Locate the cell with the specified text and output its (x, y) center coordinate. 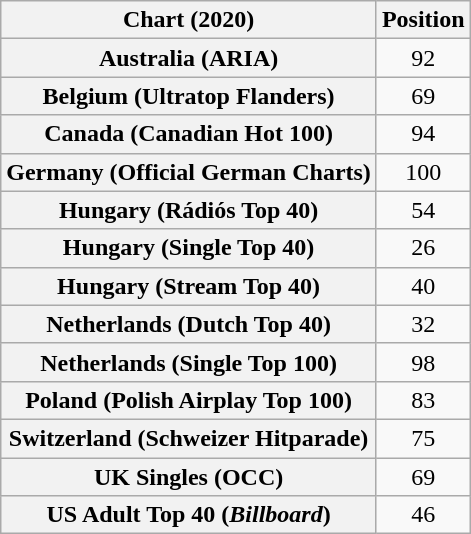
54 (423, 210)
46 (423, 515)
Hungary (Rádiós Top 40) (189, 210)
US Adult Top 40 (Billboard) (189, 515)
Netherlands (Single Top 100) (189, 362)
Netherlands (Dutch Top 40) (189, 324)
Poland (Polish Airplay Top 100) (189, 400)
26 (423, 248)
Belgium (Ultratop Flanders) (189, 96)
98 (423, 362)
92 (423, 58)
Switzerland (Schweizer Hitparade) (189, 438)
Canada (Canadian Hot 100) (189, 134)
83 (423, 400)
Chart (2020) (189, 20)
Australia (ARIA) (189, 58)
Hungary (Stream Top 40) (189, 286)
40 (423, 286)
UK Singles (OCC) (189, 477)
94 (423, 134)
100 (423, 172)
75 (423, 438)
Position (423, 20)
32 (423, 324)
Hungary (Single Top 40) (189, 248)
Germany (Official German Charts) (189, 172)
